Search for the cell housing the specified text and yield its (x, y) center coordinate. 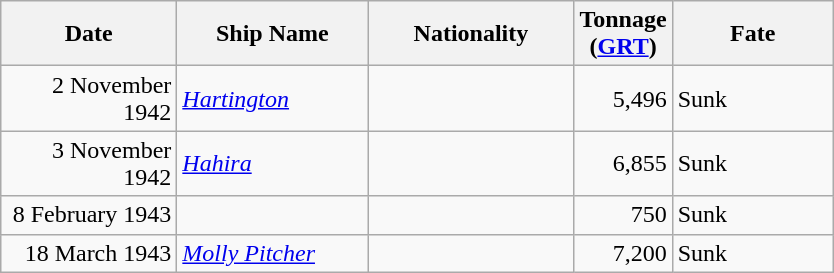
Hahira (272, 164)
Tonnage(GRT) (623, 34)
6,855 (623, 164)
Fate (752, 34)
Date (89, 34)
18 March 1943 (89, 253)
2 November 1942 (89, 98)
7,200 (623, 253)
750 (623, 215)
8 February 1943 (89, 215)
3 November 1942 (89, 164)
Hartington (272, 98)
5,496 (623, 98)
Molly Pitcher (272, 253)
Ship Name (272, 34)
Nationality (471, 34)
